Output the [X, Y] coordinate of the center of the cell containing the given text.  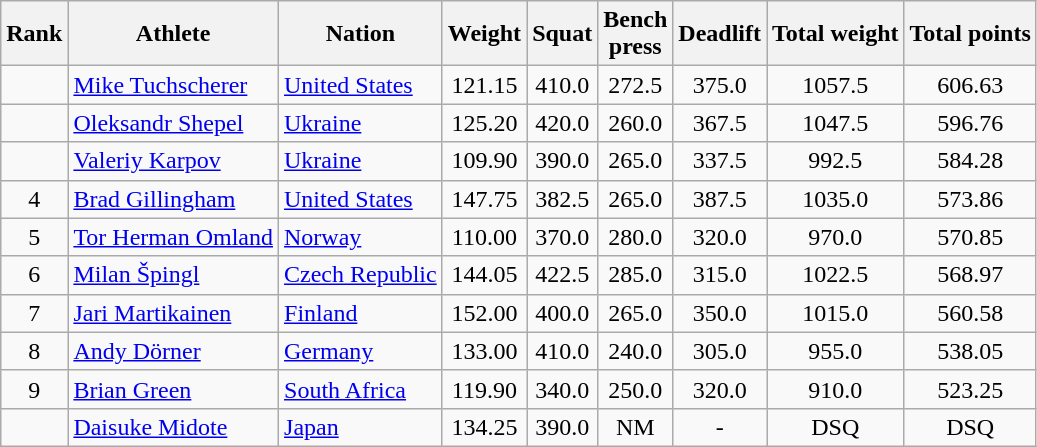
7 [34, 313]
422.5 [562, 275]
305.0 [720, 351]
Weight [484, 34]
573.86 [970, 199]
Oleksandr Shepel [174, 123]
Athlete [174, 34]
Total weight [835, 34]
NM [636, 427]
South Africa [361, 389]
560.58 [970, 313]
110.00 [484, 237]
Milan Špingl [174, 275]
1022.5 [835, 275]
596.76 [970, 123]
1035.0 [835, 199]
Japan [361, 427]
340.0 [562, 389]
Andy Dörner [174, 351]
280.0 [636, 237]
400.0 [562, 313]
Daisuke Midote [174, 427]
584.28 [970, 161]
Tor Herman Omland [174, 237]
Mike Tuchscherer [174, 85]
Nation [361, 34]
121.15 [484, 85]
134.25 [484, 427]
8 [34, 351]
606.63 [970, 85]
- [720, 427]
Squat [562, 34]
1057.5 [835, 85]
375.0 [720, 85]
382.5 [562, 199]
109.90 [484, 161]
5 [34, 237]
9 [34, 389]
Rank [34, 34]
523.25 [970, 389]
Valeriy Karpov [174, 161]
350.0 [720, 313]
992.5 [835, 161]
1015.0 [835, 313]
1047.5 [835, 123]
Finland [361, 313]
250.0 [636, 389]
Deadlift [720, 34]
315.0 [720, 275]
240.0 [636, 351]
272.5 [636, 85]
260.0 [636, 123]
4 [34, 199]
6 [34, 275]
125.20 [484, 123]
Brian Green [174, 389]
538.05 [970, 351]
367.5 [720, 123]
119.90 [484, 389]
420.0 [562, 123]
147.75 [484, 199]
570.85 [970, 237]
370.0 [562, 237]
Benchpress [636, 34]
Germany [361, 351]
133.00 [484, 351]
955.0 [835, 351]
337.5 [720, 161]
285.0 [636, 275]
Norway [361, 237]
Total points [970, 34]
Jari Martikainen [174, 313]
144.05 [484, 275]
387.5 [720, 199]
152.00 [484, 313]
568.97 [970, 275]
970.0 [835, 237]
Brad Gillingham [174, 199]
910.0 [835, 389]
Czech Republic [361, 275]
